Identify which cell holds the provided text, then report its [X, Y] central coordinate. 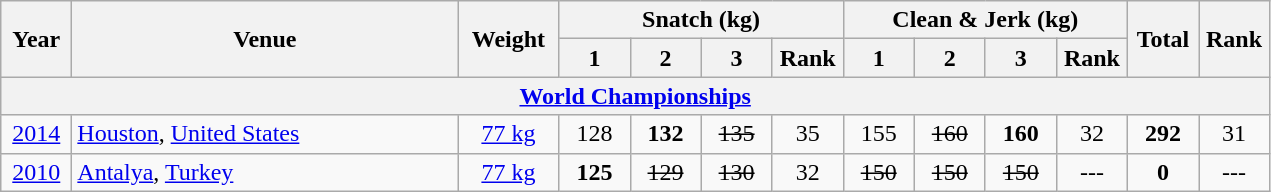
0 [1162, 172]
2010 [36, 172]
Houston, United States [265, 134]
35 [808, 134]
129 [666, 172]
31 [1234, 134]
130 [736, 172]
World Championships [636, 96]
125 [594, 172]
Antalya, Turkey [265, 172]
Clean & Jerk (kg) [985, 20]
292 [1162, 134]
155 [878, 134]
Snatch (kg) [701, 20]
Venue [265, 39]
Total [1162, 39]
Weight [508, 39]
128 [594, 134]
132 [666, 134]
135 [736, 134]
2014 [36, 134]
Year [36, 39]
